Search for the cell housing the specified text and yield its (x, y) center coordinate. 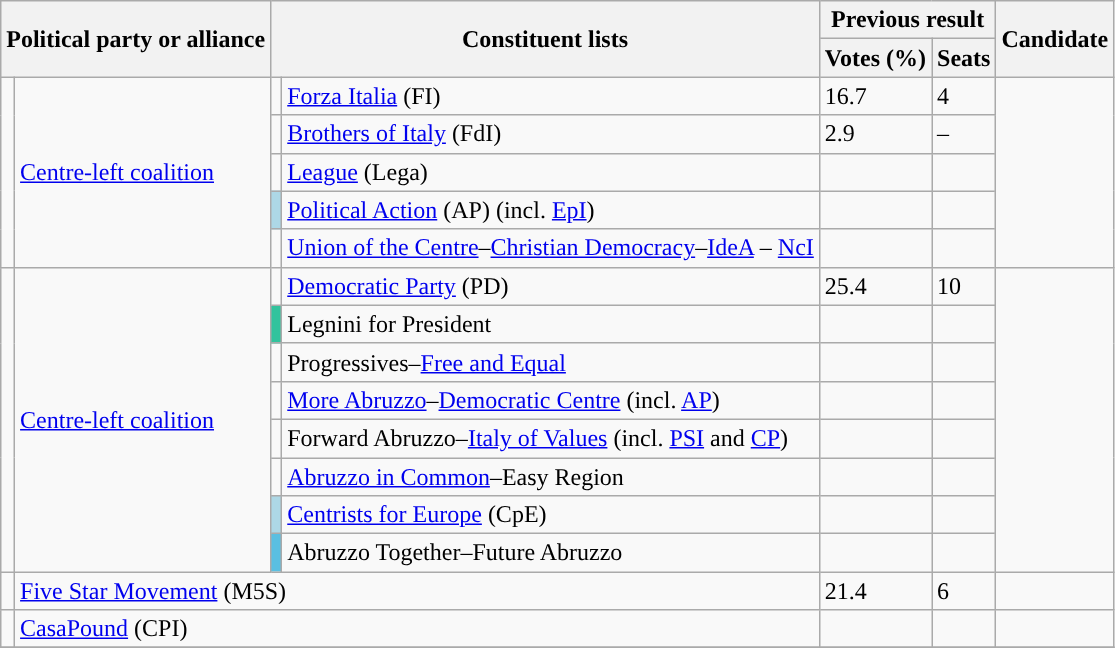
Previous result (908, 20)
25.4 (875, 286)
Union of the Centre–Christian Democracy–IdeA – NcI (551, 248)
Centrists for Europe (CpE) (551, 515)
Candidate (1055, 39)
10 (964, 286)
Five Star Movement (M5S) (418, 591)
Forward Abruzzo–Italy of Values (incl. PSI and CP) (551, 438)
Forza Italia (FI) (551, 96)
Constituent lists (546, 39)
More Abruzzo–Democratic Centre (incl. AP) (551, 400)
Seats (964, 58)
16.7 (875, 96)
Abruzzo Together–Future Abruzzo (551, 553)
CasaPound (CPI) (418, 629)
21.4 (875, 591)
Brothers of Italy (FdI) (551, 134)
Progressives–Free and Equal (551, 362)
League (Lega) (551, 172)
Democratic Party (PD) (551, 286)
2.9 (875, 134)
4 (964, 96)
Political party or alliance (136, 39)
Votes (%) (875, 58)
Abruzzo in Common–Easy Region (551, 477)
6 (964, 591)
Political Action (AP) (incl. EpI) (551, 210)
– (964, 134)
Legnini for President (551, 324)
